Pinpoint the cell where the given text exists, returning its (X, Y) midpoint coordinate. 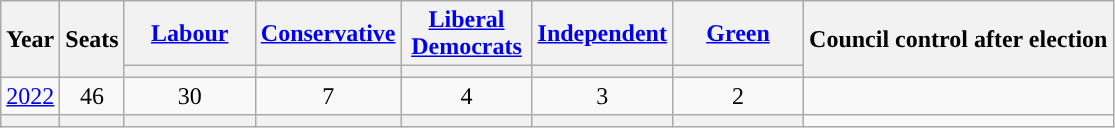
3 (602, 96)
Year (30, 39)
Green (738, 34)
Liberal Democrats (466, 34)
Independent (602, 34)
46 (92, 96)
7 (328, 96)
Council control after election (958, 39)
2 (738, 96)
30 (190, 96)
Seats (92, 39)
4 (466, 96)
Conservative (328, 34)
Labour (190, 34)
2022 (30, 96)
